Identify which cell holds the provided text, then report its [X, Y] central coordinate. 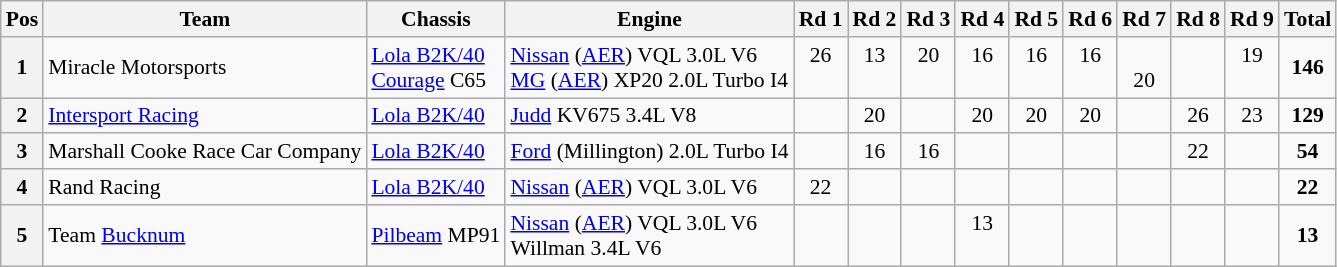
Intersport Racing [204, 116]
23 [1252, 116]
2 [22, 116]
Nissan (AER) VQL 3.0L V6 [649, 187]
Judd KV675 3.4L V8 [649, 116]
1 [22, 68]
Ford (Millington) 2.0L Turbo I4 [649, 152]
Rd 8 [1198, 19]
129 [1308, 116]
Pilbeam MP91 [436, 236]
Miracle Motorsports [204, 68]
Rd 5 [1036, 19]
Rand Racing [204, 187]
Chassis [436, 19]
Nissan (AER) VQL 3.0L V6Willman 3.4L V6 [649, 236]
Rd 1 [821, 19]
Team [204, 19]
Rd 9 [1252, 19]
Lola B2K/40Courage C65 [436, 68]
Nissan (AER) VQL 3.0L V6MG (AER) XP20 2.0L Turbo I4 [649, 68]
4 [22, 187]
Team Bucknum [204, 236]
Rd 4 [982, 19]
146 [1308, 68]
Marshall Cooke Race Car Company [204, 152]
Total [1308, 19]
Pos [22, 19]
Rd 6 [1090, 19]
5 [22, 236]
Rd 3 [928, 19]
Engine [649, 19]
Rd 7 [1144, 19]
3 [22, 152]
19 [1252, 68]
54 [1308, 152]
Rd 2 [875, 19]
